From the cell containing the given text, extract its center point as [X, Y] coordinate. 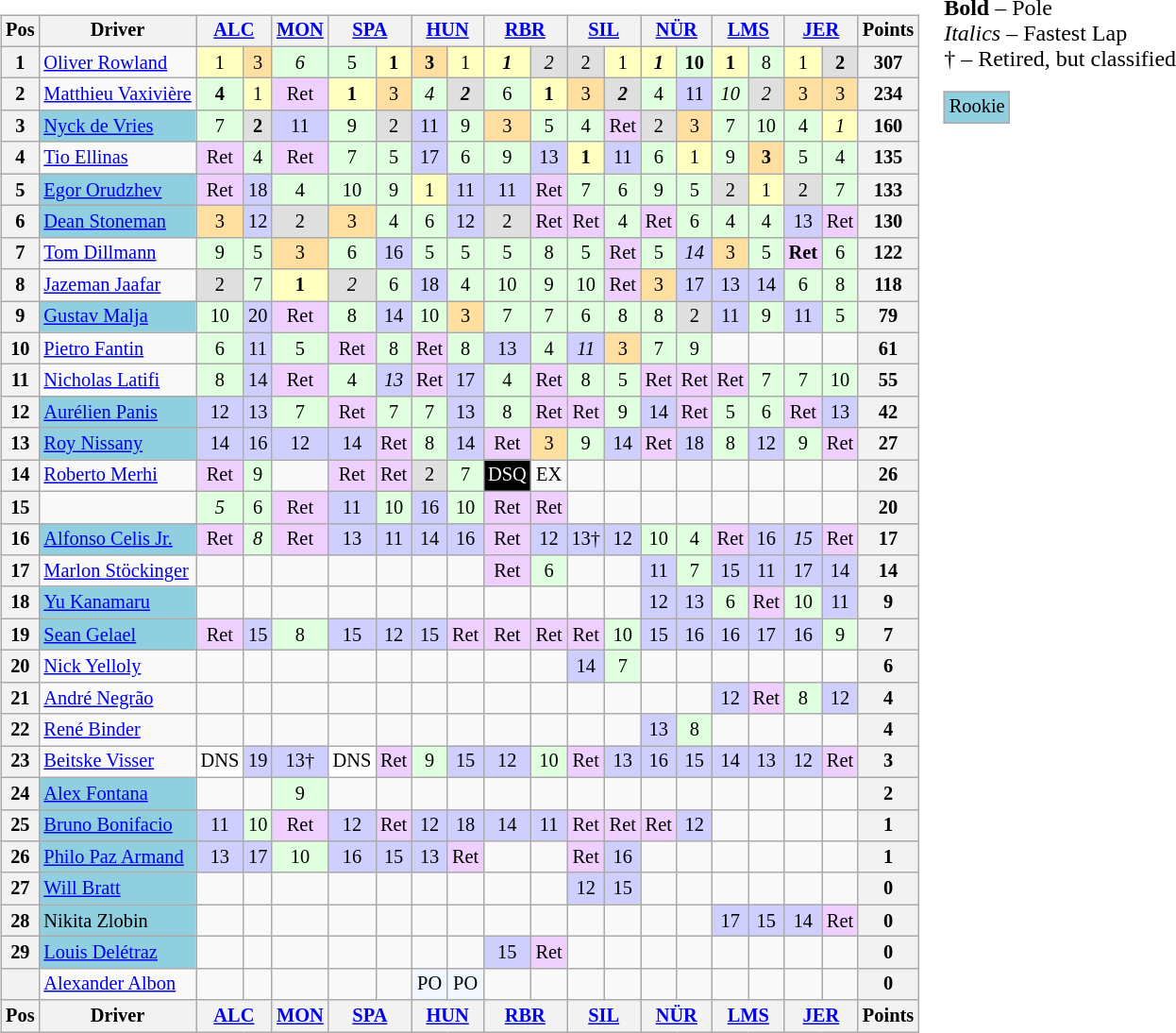
Alfonso Celis Jr. [117, 539]
EX [549, 476]
Gustav Malja [117, 317]
25 [20, 825]
Beitske Visser [117, 762]
Bruno Bonifacio [117, 825]
23 [20, 762]
22 [20, 730]
DSQ [507, 476]
Roberto Merhi [117, 476]
Will Bratt [117, 889]
Tom Dillmann [117, 253]
42 [888, 413]
Pietro Fantin [117, 348]
Philo Paz Armand [117, 857]
Nicholas Latifi [117, 381]
135 [888, 158]
Alex Fontana [117, 793]
Sean Gelael [117, 635]
Louis Delétraz [117, 953]
29 [20, 953]
234 [888, 94]
René Binder [117, 730]
Yu Kanamaru [117, 602]
Rookie [978, 108]
24 [20, 793]
Marlon Stöckinger [117, 571]
79 [888, 317]
Matthieu Vaxivière [117, 94]
Roy Nissany [117, 444]
Tio Ellinas [117, 158]
118 [888, 285]
Oliver Rowland [117, 62]
61 [888, 348]
Nyck de Vries [117, 127]
Dean Stoneman [117, 222]
Nick Yelloly [117, 667]
Egor Orudzhev [117, 190]
55 [888, 381]
André Negrão [117, 698]
Nikita Zlobin [117, 921]
122 [888, 253]
Alexander Albon [117, 984]
Jazeman Jaafar [117, 285]
133 [888, 190]
28 [20, 921]
160 [888, 127]
307 [888, 62]
Aurélien Panis [117, 413]
130 [888, 222]
21 [20, 698]
